Determine the [X, Y] coordinate at the center of the cell enclosing the given text.  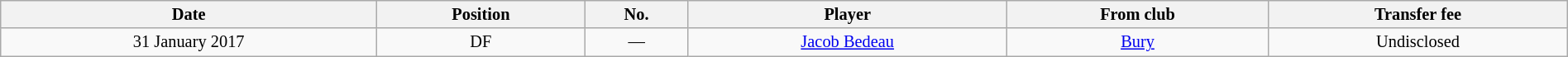
Date [189, 14]
31 January 2017 [189, 42]
Bury [1137, 42]
From club [1137, 14]
DF [481, 42]
— [637, 42]
No. [637, 14]
Jacob Bedeau [847, 42]
Position [481, 14]
Undisclosed [1418, 42]
Player [847, 14]
Transfer fee [1418, 14]
